Return the (X, Y) coordinate for the center point of the cell that contains the specified text.  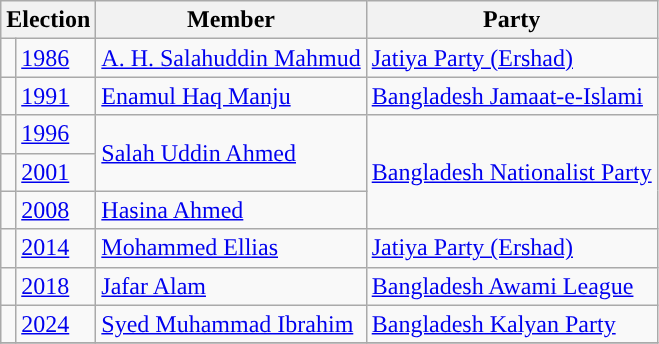
Bangladesh Awami League (512, 286)
Election (48, 20)
2014 (56, 248)
1986 (56, 58)
Party (512, 20)
Member (231, 20)
Bangladesh Nationalist Party (512, 172)
1991 (56, 96)
1996 (56, 134)
2008 (56, 210)
Bangladesh Kalyan Party (512, 324)
Mohammed Ellias (231, 248)
2018 (56, 286)
Bangladesh Jamaat-e-Islami (512, 96)
2024 (56, 324)
A. H. Salahuddin Mahmud (231, 58)
Syed Muhammad Ibrahim (231, 324)
Enamul Haq Manju (231, 96)
2001 (56, 172)
Jafar Alam (231, 286)
Salah Uddin Ahmed (231, 153)
Hasina Ahmed (231, 210)
